Locate the cell with the specified text and output its (x, y) center coordinate. 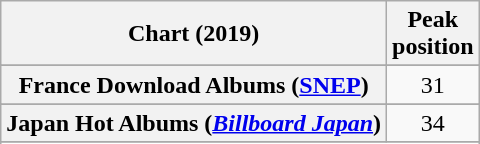
Chart (2019) (194, 34)
31 (433, 85)
France Download Albums (SNEP) (194, 85)
Japan Hot Albums (Billboard Japan) (194, 123)
Peakposition (433, 34)
34 (433, 123)
